Pinpoint the cell where the given text exists, returning its (x, y) midpoint coordinate. 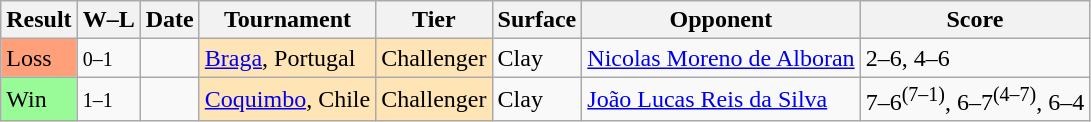
Surface (537, 20)
Braga, Portugal (287, 58)
Opponent (721, 20)
Result (39, 20)
Tournament (287, 20)
Coquimbo, Chile (287, 100)
7–6(7–1), 6–7(4–7), 6–4 (975, 100)
2–6, 4–6 (975, 58)
1–1 (108, 100)
Tier (434, 20)
Score (975, 20)
0–1 (108, 58)
Win (39, 100)
Nicolas Moreno de Alboran (721, 58)
Loss (39, 58)
Date (170, 20)
João Lucas Reis da Silva (721, 100)
W–L (108, 20)
